From the cell containing the given text, extract its center point as (X, Y) coordinate. 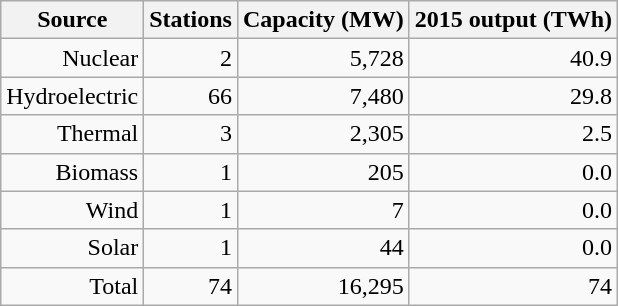
Nuclear (72, 58)
Total (72, 286)
Thermal (72, 134)
Biomass (72, 172)
3 (191, 134)
7,480 (323, 96)
7 (323, 210)
5,728 (323, 58)
44 (323, 248)
205 (323, 172)
16,295 (323, 286)
2.5 (513, 134)
Capacity (MW) (323, 20)
Source (72, 20)
29.8 (513, 96)
66 (191, 96)
2,305 (323, 134)
Wind (72, 210)
Solar (72, 248)
Hydroelectric (72, 96)
2015 output (TWh) (513, 20)
2 (191, 58)
40.9 (513, 58)
Stations (191, 20)
